Determine the [x, y] coordinate at the center of the cell enclosing the given text.  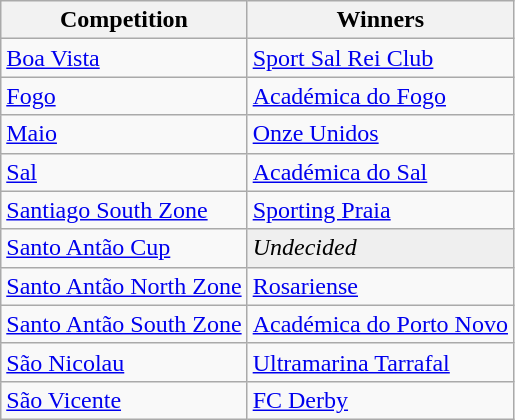
Santo Antão South Zone [124, 324]
São Nicolau [124, 362]
Undecided [380, 248]
Boa Vista [124, 58]
Rosariense [380, 286]
Maio [124, 134]
Sporting Praia [380, 210]
Académica do Fogo [380, 96]
Winners [380, 20]
Fogo [124, 96]
FC Derby [380, 400]
Sport Sal Rei Club [380, 58]
Onze Unidos [380, 134]
Santo Antão Cup [124, 248]
Santiago South Zone [124, 210]
Ultramarina Tarrafal [380, 362]
Santo Antão North Zone [124, 286]
Académica do Sal [380, 172]
Competition [124, 20]
São Vicente [124, 400]
Académica do Porto Novo [380, 324]
Sal [124, 172]
